Capture the cell that displays the provided text and extract its (x, y) central coordinate. 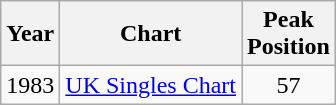
1983 (30, 85)
57 (289, 85)
PeakPosition (289, 34)
Chart (151, 34)
Year (30, 34)
UK Singles Chart (151, 85)
